Determine the [x, y] coordinate at the center of the cell enclosing the given text.  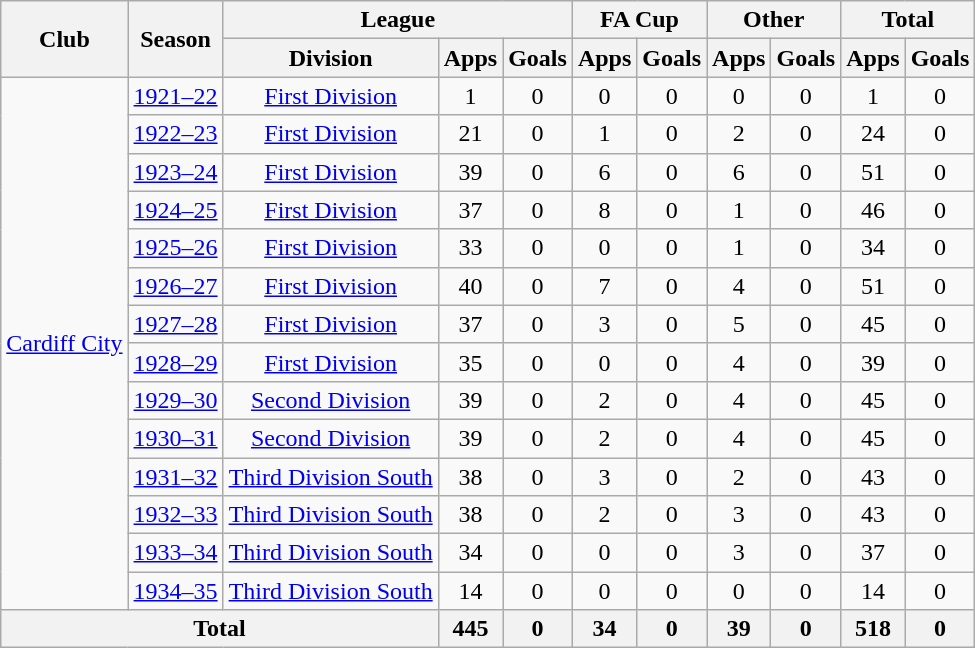
1928–29 [176, 362]
46 [873, 210]
7 [604, 286]
Division [330, 58]
Season [176, 39]
Club [64, 39]
1929–30 [176, 400]
1932–33 [176, 515]
33 [470, 248]
1931–32 [176, 477]
1921–22 [176, 96]
1934–35 [176, 591]
Cardiff City [64, 344]
21 [470, 134]
1923–24 [176, 172]
League [398, 20]
24 [873, 134]
1926–27 [176, 286]
1930–31 [176, 438]
1927–28 [176, 324]
8 [604, 210]
FA Cup [639, 20]
5 [739, 324]
1925–26 [176, 248]
445 [470, 629]
1922–23 [176, 134]
1933–34 [176, 553]
1924–25 [176, 210]
518 [873, 629]
Other [774, 20]
40 [470, 286]
35 [470, 362]
